Return [x, y] of the center of cell containing provided text 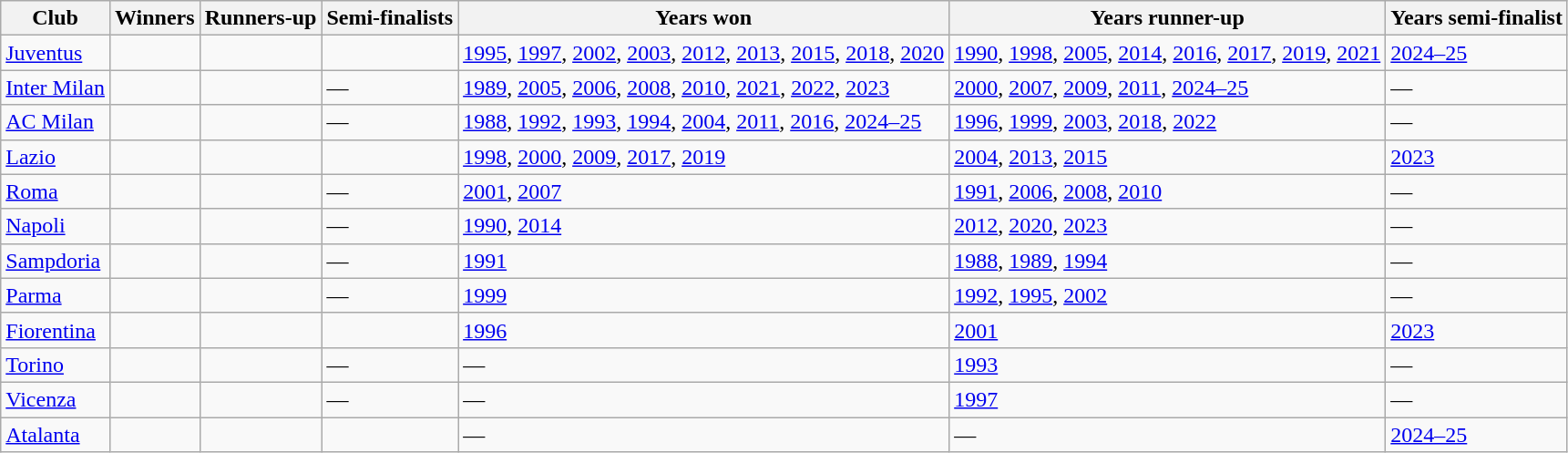
1997 [1168, 399]
1988, 1989, 1994 [1168, 261]
1999 [703, 295]
2000, 2007, 2009, 2011, 2024–25 [1168, 88]
Parma [56, 295]
Winners [155, 18]
Sampdoria [56, 261]
2004, 2013, 2015 [1168, 157]
1989, 2005, 2006, 2008, 2010, 2021, 2022, 2023 [703, 88]
1990, 1998, 2005, 2014, 2016, 2017, 2019, 2021 [1168, 53]
Club [56, 18]
Years semi-finalist [1477, 18]
1991 [703, 261]
Semi-finalists [390, 18]
Juventus [56, 53]
2012, 2020, 2023 [1168, 226]
Years won [703, 18]
Vicenza [56, 399]
1991, 2006, 2008, 2010 [1168, 191]
1998, 2000, 2009, 2017, 2019 [703, 157]
1988, 1992, 1993, 1994, 2004, 2011, 2016, 2024–25 [703, 122]
Runners-up [261, 18]
1995, 1997, 2002, 2003, 2012, 2013, 2015, 2018, 2020 [703, 53]
Torino [56, 365]
1990, 2014 [703, 226]
Atalanta [56, 435]
Lazio [56, 157]
1993 [1168, 365]
2001, 2007 [703, 191]
1992, 1995, 2002 [1168, 295]
Fiorentina [56, 330]
Napoli [56, 226]
Roma [56, 191]
1996, 1999, 2003, 2018, 2022 [1168, 122]
Inter Milan [56, 88]
Years runner-up [1168, 18]
AC Milan [56, 122]
1996 [703, 330]
2001 [1168, 330]
